Determine the (x, y) coordinate at the center of the cell enclosing the given text.  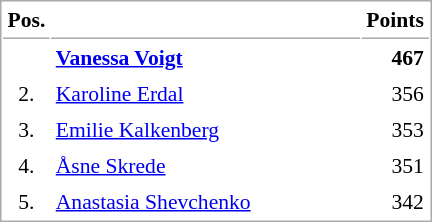
Pos. (26, 21)
351 (396, 165)
353 (396, 129)
342 (396, 201)
Emilie Kalkenberg (206, 129)
Karoline Erdal (206, 93)
Åsne Skrede (206, 165)
2. (26, 93)
Anastasia Shevchenko (206, 201)
3. (26, 129)
356 (396, 93)
5. (26, 201)
Vanessa Voigt (206, 57)
467 (396, 57)
4. (26, 165)
Points (396, 21)
